Detect which cell encompasses the target text, then output its [X, Y] center coordinate. 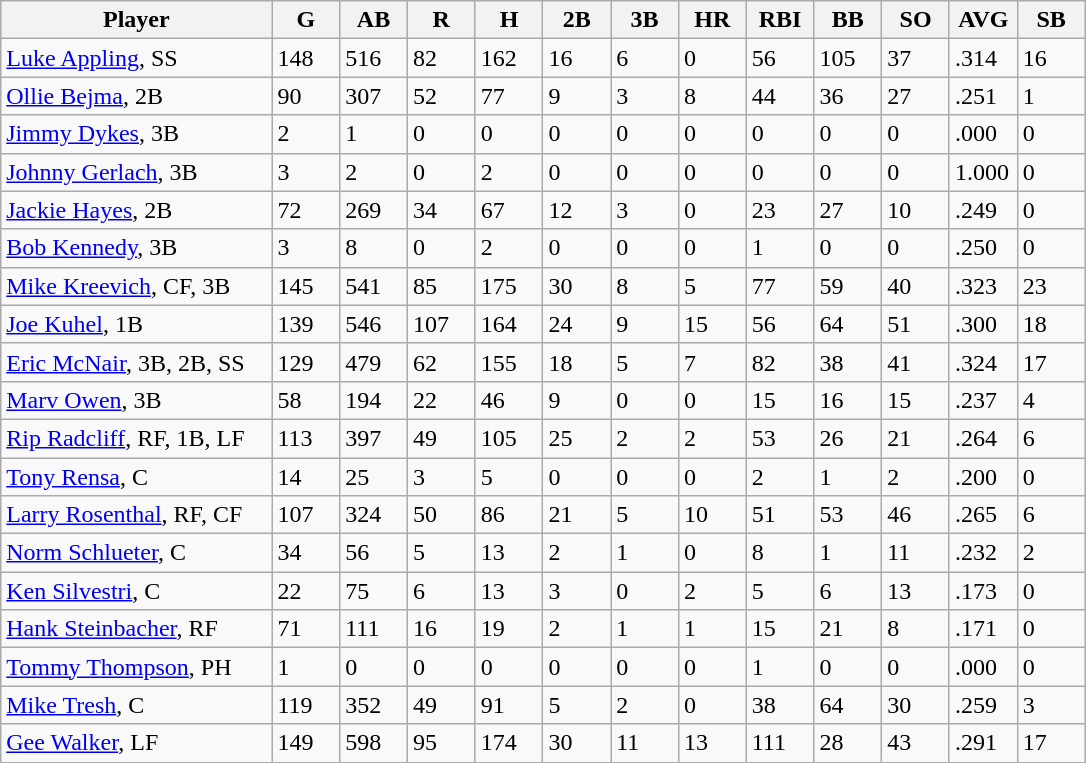
G [306, 20]
4 [1051, 400]
28 [848, 743]
546 [374, 324]
.324 [983, 362]
71 [306, 629]
Luke Appling, SS [136, 58]
43 [916, 743]
BB [848, 20]
Jimmy Dykes, 3B [136, 134]
Marv Owen, 3B [136, 400]
2B [577, 20]
52 [441, 96]
148 [306, 58]
37 [916, 58]
Tommy Thompson, PH [136, 667]
175 [509, 286]
Ken Silvestri, C [136, 591]
44 [780, 96]
.232 [983, 553]
307 [374, 96]
RBI [780, 20]
R [441, 20]
AB [374, 20]
194 [374, 400]
Hank Steinbacher, RF [136, 629]
24 [577, 324]
.259 [983, 705]
90 [306, 96]
91 [509, 705]
1.000 [983, 172]
.250 [983, 248]
Player [136, 20]
269 [374, 210]
Rip Radcliff, RF, 1B, LF [136, 438]
.314 [983, 58]
541 [374, 286]
72 [306, 210]
479 [374, 362]
.300 [983, 324]
397 [374, 438]
.264 [983, 438]
SB [1051, 20]
.249 [983, 210]
.291 [983, 743]
75 [374, 591]
Mike Tresh, C [136, 705]
7 [712, 362]
19 [509, 629]
H [509, 20]
95 [441, 743]
324 [374, 515]
Mike Kreevich, CF, 3B [136, 286]
145 [306, 286]
119 [306, 705]
Tony Rensa, C [136, 477]
516 [374, 58]
.171 [983, 629]
Gee Walker, LF [136, 743]
26 [848, 438]
Eric McNair, 3B, 2B, SS [136, 362]
149 [306, 743]
Joe Kuhel, 1B [136, 324]
62 [441, 362]
40 [916, 286]
Johnny Gerlach, 3B [136, 172]
41 [916, 362]
12 [577, 210]
86 [509, 515]
50 [441, 515]
58 [306, 400]
Larry Rosenthal, RF, CF [136, 515]
129 [306, 362]
36 [848, 96]
113 [306, 438]
Ollie Bejma, 2B [136, 96]
.173 [983, 591]
.237 [983, 400]
598 [374, 743]
AVG [983, 20]
.323 [983, 286]
59 [848, 286]
.200 [983, 477]
14 [306, 477]
SO [916, 20]
3B [645, 20]
155 [509, 362]
.251 [983, 96]
164 [509, 324]
Jackie Hayes, 2B [136, 210]
Norm Schlueter, C [136, 553]
352 [374, 705]
Bob Kennedy, 3B [136, 248]
67 [509, 210]
139 [306, 324]
174 [509, 743]
HR [712, 20]
85 [441, 286]
.265 [983, 515]
162 [509, 58]
